Find where the given text appears and provide that cell's center as [x, y] coordinate. 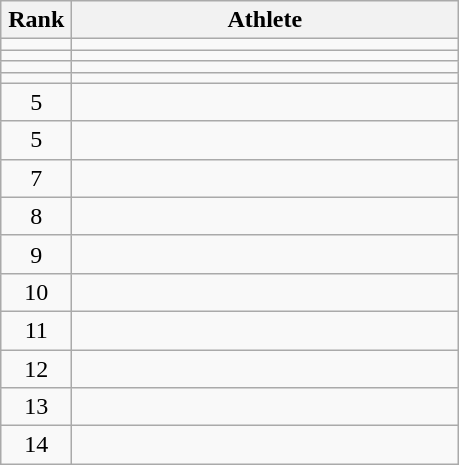
9 [36, 254]
8 [36, 216]
10 [36, 292]
Rank [36, 20]
7 [36, 178]
12 [36, 369]
13 [36, 407]
Athlete [265, 20]
11 [36, 330]
14 [36, 445]
